Find where the given text appears and provide that cell's center as (x, y) coordinate. 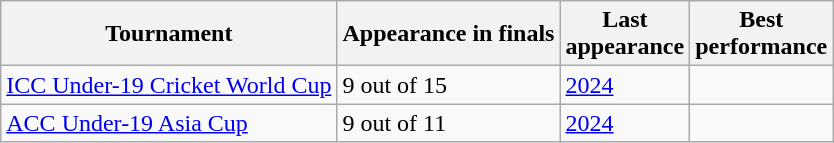
9 out of 11 (448, 123)
Bestperformance (762, 34)
Appearance in finals (448, 34)
Lastappearance (625, 34)
Tournament (169, 34)
ACC Under-19 Asia Cup (169, 123)
9 out of 15 (448, 85)
ICC Under-19 Cricket World Cup (169, 85)
